Search for the cell housing the specified text and yield its (x, y) center coordinate. 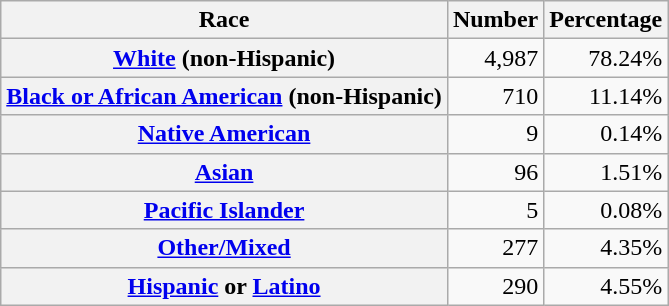
Number (495, 20)
0.14% (606, 134)
277 (495, 248)
Other/Mixed (224, 248)
78.24% (606, 58)
4.55% (606, 286)
Race (224, 20)
Percentage (606, 20)
Hispanic or Latino (224, 286)
1.51% (606, 172)
0.08% (606, 210)
4,987 (495, 58)
9 (495, 134)
290 (495, 286)
5 (495, 210)
710 (495, 96)
4.35% (606, 248)
Asian (224, 172)
White (non-Hispanic) (224, 58)
11.14% (606, 96)
Black or African American (non-Hispanic) (224, 96)
Pacific Islander (224, 210)
96 (495, 172)
Native American (224, 134)
